Find where the given text appears and provide that cell's center as [X, Y] coordinate. 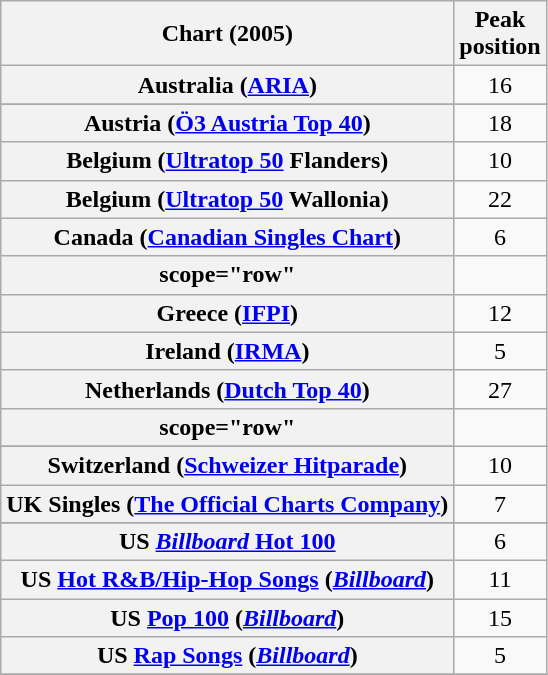
Austria (Ö3 Austria Top 40) [228, 123]
Canada (Canadian Singles Chart) [228, 237]
Greece (IFPI) [228, 313]
Ireland (IRMA) [228, 351]
Peakposition [500, 34]
US Rap Songs (Billboard) [228, 656]
7 [500, 503]
US Hot R&B/Hip-Hop Songs (Billboard) [228, 580]
Belgium (Ultratop 50 Wallonia) [228, 199]
15 [500, 618]
18 [500, 123]
Belgium (Ultratop 50 Flanders) [228, 161]
12 [500, 313]
US Pop 100 (Billboard) [228, 618]
22 [500, 199]
US Billboard Hot 100 [228, 542]
16 [500, 85]
Australia (ARIA) [228, 85]
Switzerland (Schweizer Hitparade) [228, 465]
Chart (2005) [228, 34]
11 [500, 580]
27 [500, 389]
Netherlands (Dutch Top 40) [228, 389]
UK Singles (The Official Charts Company) [228, 503]
